Provide the [x, y] coordinate of the cell's center where the given text is located.  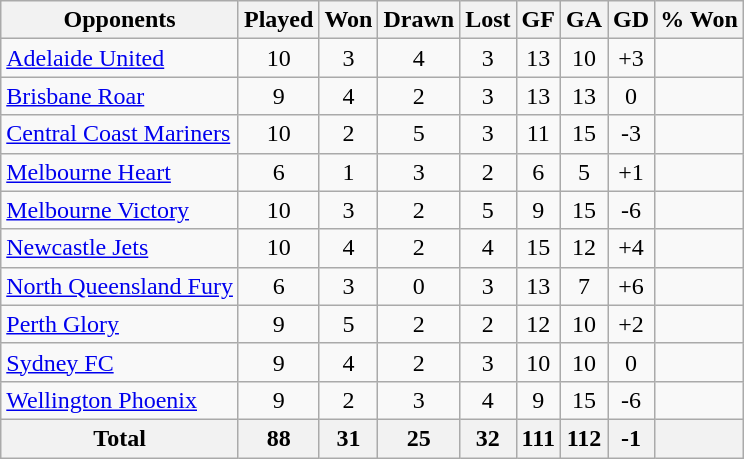
111 [538, 438]
+3 [632, 58]
Lost [488, 20]
25 [419, 438]
Newcastle Jets [120, 248]
+6 [632, 286]
32 [488, 438]
Sydney FC [120, 362]
GD [632, 20]
% Won [700, 20]
Melbourne Heart [120, 172]
+1 [632, 172]
North Queensland Fury [120, 286]
112 [584, 438]
11 [538, 134]
Opponents [120, 20]
+4 [632, 248]
GF [538, 20]
7 [584, 286]
Played [278, 20]
Melbourne Victory [120, 210]
Wellington Phoenix [120, 400]
Brisbane Roar [120, 96]
-3 [632, 134]
Won [348, 20]
88 [278, 438]
-1 [632, 438]
Total [120, 438]
Central Coast Mariners [120, 134]
+2 [632, 324]
GA [584, 20]
31 [348, 438]
Adelaide United [120, 58]
1 [348, 172]
Perth Glory [120, 324]
Drawn [419, 20]
